Output the (x, y) coordinate of the center of the cell containing the given text.  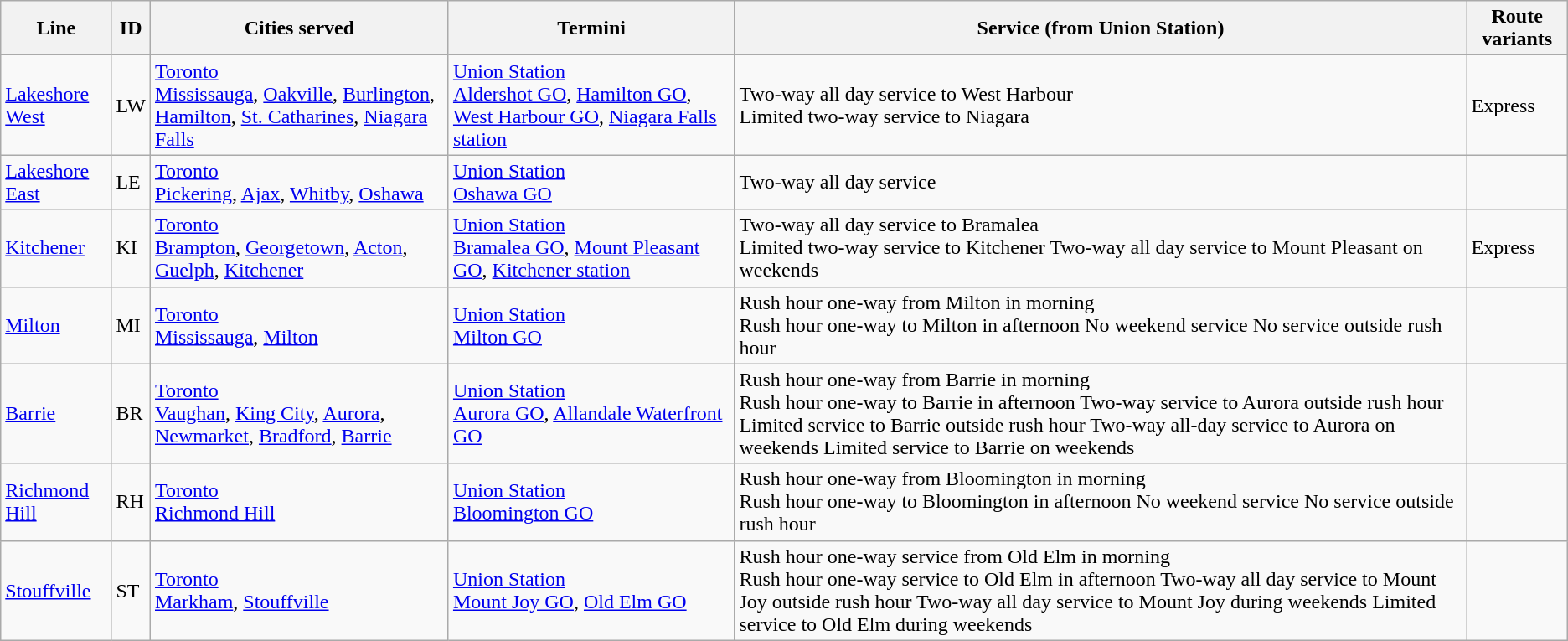
ID (131, 28)
Service (from Union Station) (1101, 28)
Union StationBloomington GO (591, 502)
TorontoVaughan, King City, Aurora, Newmarket, Bradford, Barrie (299, 414)
Two-way all day service to West HarbourLimited two-way service to Niagara (1101, 106)
RH (131, 502)
MI (131, 325)
TorontoPickering, Ajax, Whitby, Oshawa (299, 183)
TorontoMarkham, Stouffville (299, 590)
Union StationBramalea GO, Mount Pleasant GO, Kitchener station (591, 248)
TorontoMississauga, Oakville, Burlington, Hamilton, St. Catharines, Niagara Falls (299, 106)
Rush hour one-way from Bloomington in morningRush hour one-way to Bloomington in afternoon No weekend service No service outside rush hour (1101, 502)
LW (131, 106)
Two-way all day service to BramaleaLimited two-way service to Kitchener Two-way all day service to Mount Pleasant on weekends (1101, 248)
Kitchener (56, 248)
Line (56, 28)
LE (131, 183)
TorontoMississauga, Milton (299, 325)
Union StationAldershot GO, Hamilton GO, West Harbour GO, Niagara Falls station (591, 106)
Union StationMilton GO (591, 325)
Union StationAurora GO, Allandale Waterfront GO (591, 414)
Richmond Hill (56, 502)
Union StationOshawa GO (591, 183)
BR (131, 414)
Two-way all day service (1101, 183)
Lakeshore West (56, 106)
Route variants (1517, 28)
ST (131, 590)
Rush hour one-way from Milton in morningRush hour one-way to Milton in afternoon No weekend service No service outside rush hour (1101, 325)
TorontoRichmond Hill (299, 502)
Lakeshore East (56, 183)
Termini (591, 28)
Barrie (56, 414)
Stouffville (56, 590)
Union StationMount Joy GO, Old Elm GO (591, 590)
Cities served (299, 28)
KI (131, 248)
Milton (56, 325)
TorontoBrampton, Georgetown, Acton, Guelph, Kitchener (299, 248)
